Find where the given text appears and provide that cell's center as [x, y] coordinate. 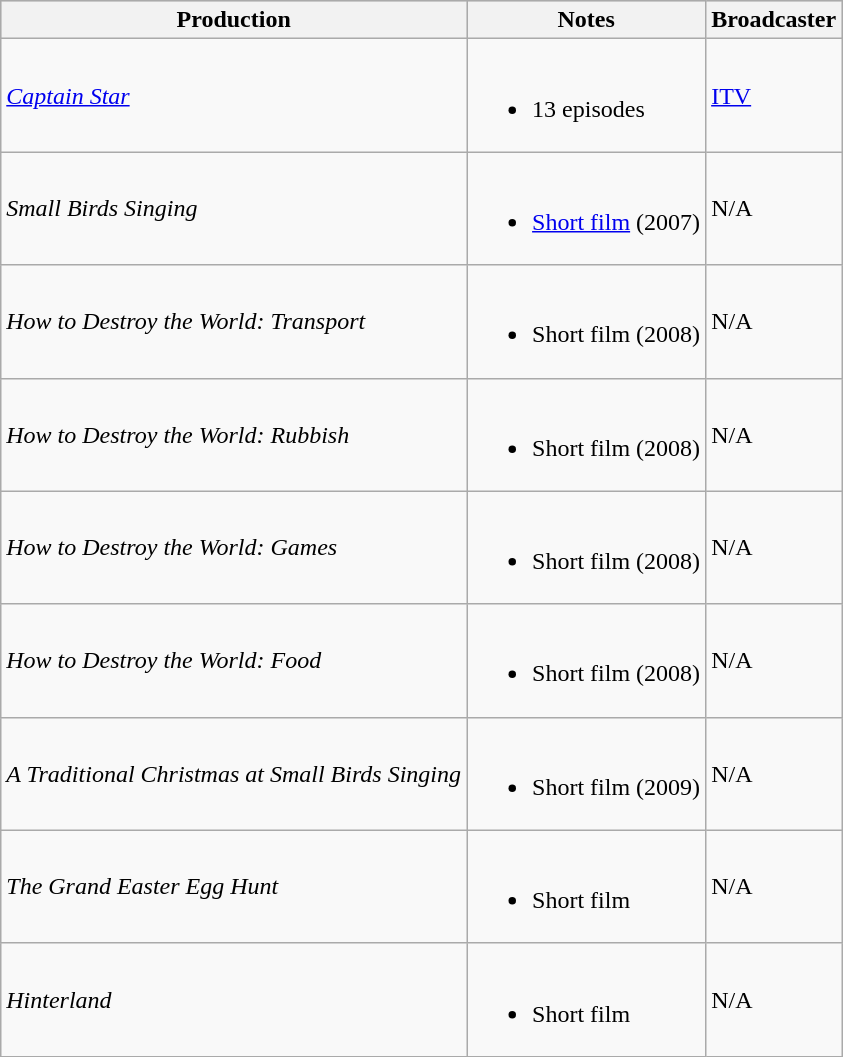
Broadcaster [774, 20]
How to Destroy the World: Food [234, 660]
Notes [586, 20]
How to Destroy the World: Transport [234, 322]
How to Destroy the World: Games [234, 548]
A Traditional Christmas at Small Birds Singing [234, 774]
Hinterland [234, 1000]
Small Birds Singing [234, 208]
The Grand Easter Egg Hunt [234, 886]
Short film (2007) [586, 208]
ITV [774, 96]
Captain Star [234, 96]
Production [234, 20]
13 episodes [586, 96]
How to Destroy the World: Rubbish [234, 434]
Short film (2009) [586, 774]
